Extract the [x, y] coordinate from the center of the cell holding the provided text.  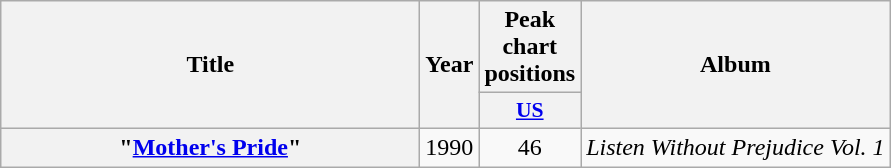
Title [210, 65]
Listen Without Prejudice Vol. 1 [736, 147]
1990 [450, 147]
46 [530, 147]
Year [450, 65]
"Mother's Pride" [210, 147]
Peak chart positions [530, 47]
US [530, 111]
Album [736, 65]
